For the text-containing cell, return its midpoint in (x, y) coordinate format. 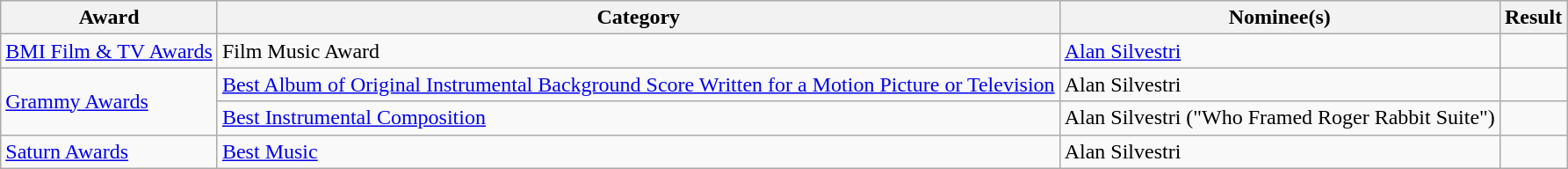
Grammy Awards (109, 101)
Nominee(s) (1279, 18)
Film Music Award (638, 51)
Award (109, 18)
Alan Silvestri ("Who Framed Roger Rabbit Suite") (1279, 118)
BMI Film & TV Awards (109, 51)
Category (638, 18)
Best Album of Original Instrumental Background Score Written for a Motion Picture or Television (638, 84)
Result (1533, 18)
Best Music (638, 151)
Saturn Awards (109, 151)
Best Instrumental Composition (638, 118)
